From the cell containing the given text, extract its center point as [x, y] coordinate. 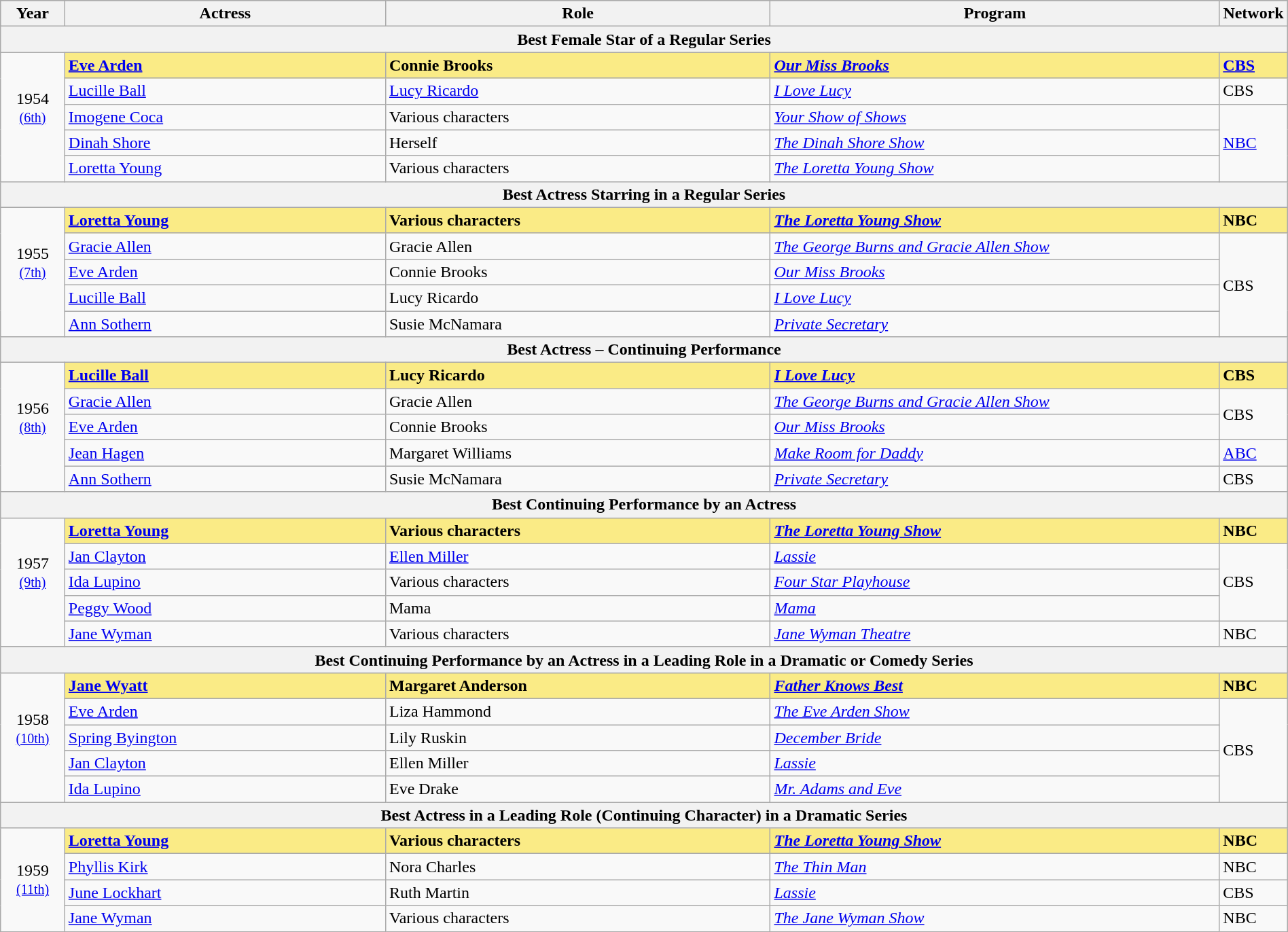
1956(8th) [33, 427]
Margaret Williams [577, 453]
Herself [577, 143]
1958(10th) [33, 737]
Peggy Wood [225, 608]
Lily Ruskin [577, 737]
1959(11th) [33, 880]
Best Female Star of a Regular Series [644, 39]
Jane Wyman Theatre [995, 634]
Liza Hammond [577, 711]
Network [1253, 14]
Nora Charles [577, 867]
Ruth Martin [577, 893]
Best Actress Starring in a Regular Series [644, 194]
The Eve Arden Show [995, 711]
The Dinah Shore Show [995, 143]
Jane Wyatt [225, 685]
Program [995, 14]
Jean Hagen [225, 453]
1954(6th) [33, 117]
Phyllis Kirk [225, 867]
December Bride [995, 737]
Eve Drake [577, 789]
Father Knows Best [995, 685]
Best Actress in a Leading Role (Continuing Character) in a Dramatic Series [644, 815]
Actress [225, 14]
Your Show of Shows [995, 117]
ABC [1253, 453]
Role [577, 14]
Best Actress – Continuing Performance [644, 350]
Make Room for Daddy [995, 453]
Best Continuing Performance by an Actress in a Leading Role in a Dramatic or Comedy Series [644, 660]
Dinah Shore [225, 143]
June Lockhart [225, 893]
Four Star Playhouse [995, 582]
Spring Byington [225, 737]
The Thin Man [995, 867]
Year [33, 14]
Margaret Anderson [577, 685]
1955(7th) [33, 272]
Imogene Coca [225, 117]
The Jane Wyman Show [995, 918]
Best Continuing Performance by an Actress [644, 505]
1957(9th) [33, 582]
Mr. Adams and Eve [995, 789]
